Scan for the cell matching the given text and deliver its [X, Y] coordinate at center. 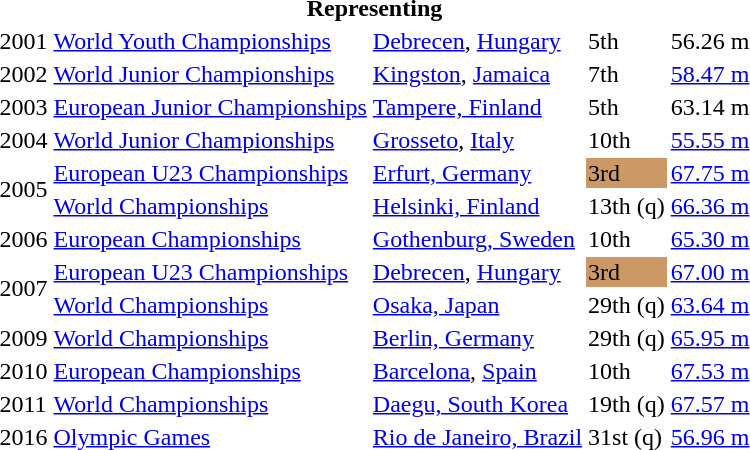
Berlin, Germany [477, 338]
European Junior Championships [210, 107]
Tampere, Finland [477, 107]
13th (q) [627, 206]
19th (q) [627, 404]
7th [627, 74]
Grosseto, Italy [477, 140]
Barcelona, Spain [477, 371]
Erfurt, Germany [477, 173]
Helsinki, Finland [477, 206]
Daegu, South Korea [477, 404]
Osaka, Japan [477, 305]
Gothenburg, Sweden [477, 239]
Kingston, Jamaica [477, 74]
World Youth Championships [210, 41]
